Return [X, Y] of the center of cell containing provided text 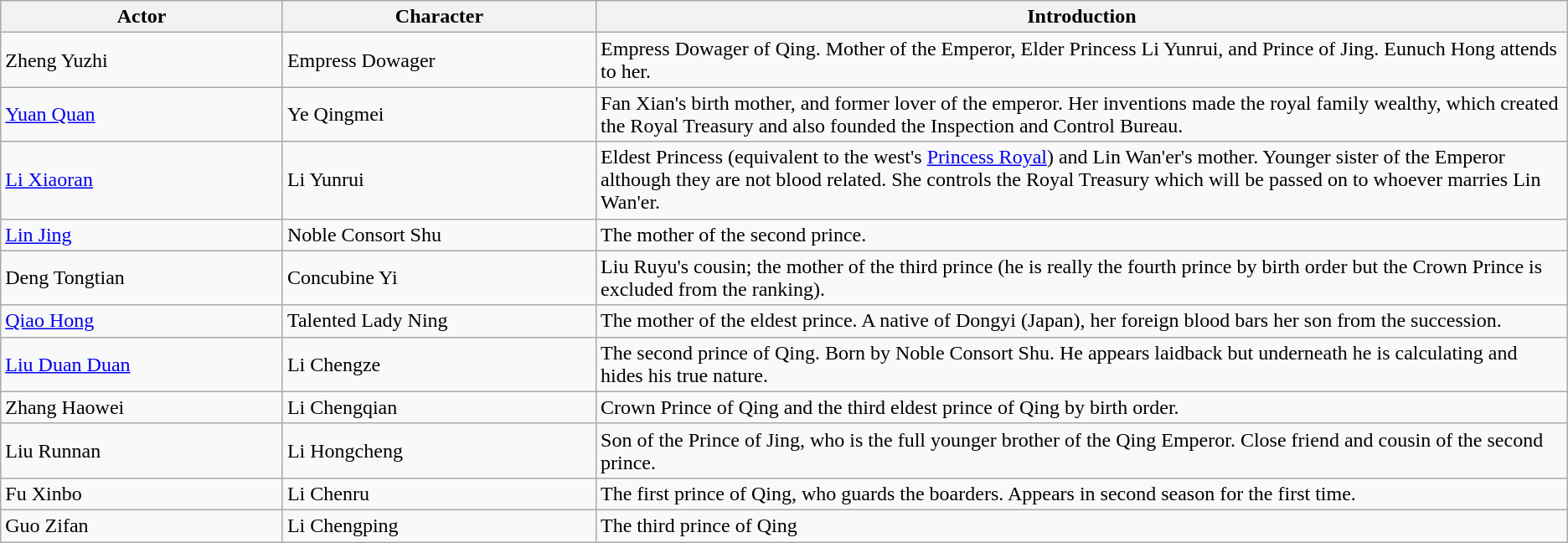
Noble Consort Shu [439, 235]
Guo Zifan [142, 525]
Zheng Yuzhi [142, 60]
The mother of the eldest prince. A native of Dongyi (Japan), her foreign blood bars her son from the succession. [1082, 321]
The first prince of Qing, who guards the boarders. Appears in second season for the first time. [1082, 494]
Ye Qingmei [439, 114]
Actor [142, 17]
Lin Jing [142, 235]
Talented Lady Ning [439, 321]
Liu Duan Duan [142, 364]
Li Chengze [439, 364]
Liu Runnan [142, 451]
Concubine Yi [439, 278]
Empress Dowager of Qing. Mother of the Emperor, Elder Princess Li Yunrui, and Prince of Jing. Eunuch Hong attends to her. [1082, 60]
Li Chenru [439, 494]
The mother of the second prince. [1082, 235]
The third prince of Qing [1082, 525]
Crown Prince of Qing and the third eldest prince of Qing by birth order. [1082, 407]
Yuan Quan [142, 114]
Li Xiaoran [142, 180]
Introduction [1082, 17]
Liu Ruyu's cousin; the mother of the third prince (he is really the fourth prince by birth order but the Crown Prince is excluded from the ranking). [1082, 278]
Empress Dowager [439, 60]
Zhang Haowei [142, 407]
Qiao Hong [142, 321]
Li Hongcheng [439, 451]
Li Chengping [439, 525]
Son of the Prince of Jing, who is the full younger brother of the Qing Emperor. Close friend and cousin of the second prince. [1082, 451]
Character [439, 17]
Li Yunrui [439, 180]
Fu Xinbo [142, 494]
Li Chengqian [439, 407]
Deng Tongtian [142, 278]
The second prince of Qing. Born by Noble Consort Shu. He appears laidback but underneath he is calculating and hides his true nature. [1082, 364]
